Identify which cell holds the provided text, then report its [x, y] central coordinate. 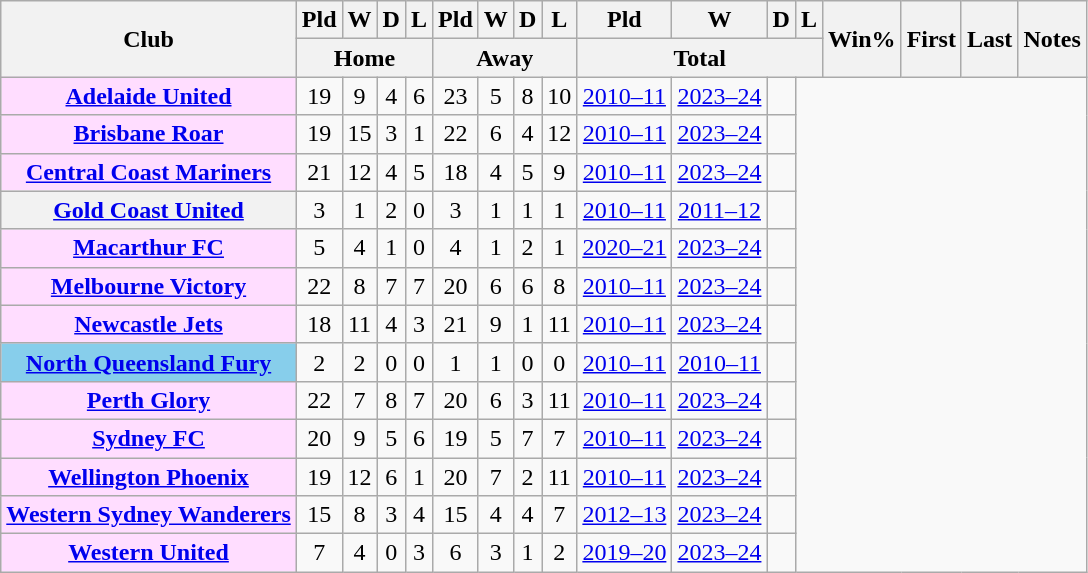
Club [149, 39]
Brisbane Roar [149, 134]
Win% [862, 39]
Gold Coast United [149, 210]
Central Coast Mariners [149, 172]
Macarthur FC [149, 248]
2012–13 [624, 515]
Notes [1052, 39]
Away [505, 58]
Newcastle Jets [149, 324]
Last [989, 39]
Perth Glory [149, 400]
First [931, 39]
2011–12 [720, 210]
Sydney FC [149, 438]
Western United [149, 553]
Western Sydney Wanderers [149, 515]
Total [700, 58]
23 [456, 96]
Adelaide United [149, 96]
Wellington Phoenix [149, 477]
North Queensland Fury [149, 362]
10 [560, 96]
2020–21 [624, 248]
Melbourne Victory [149, 286]
Home [364, 58]
2019–20 [624, 553]
